From the cell containing the given text, extract its center point as (X, Y) coordinate. 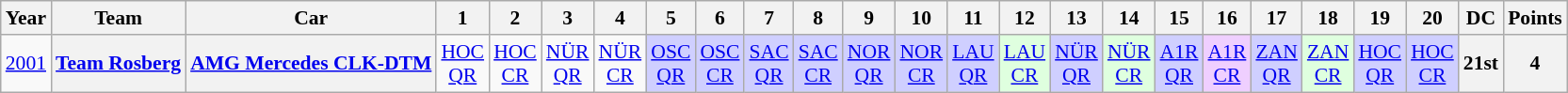
21st (1480, 64)
15 (1179, 18)
8 (818, 18)
18 (1328, 18)
A1RCR (1226, 64)
AMG Mercedes CLK-DTM (311, 64)
11 (973, 18)
6 (719, 18)
Points (1535, 18)
NORCR (921, 64)
ZANCR (1328, 64)
DC (1480, 18)
OSCQR (671, 64)
19 (1380, 18)
17 (1276, 18)
12 (1025, 18)
10 (921, 18)
1 (462, 18)
2 (515, 18)
OSCCR (719, 64)
SACCR (818, 64)
Year (26, 18)
ZANQR (1276, 64)
9 (869, 18)
NORQR (869, 64)
7 (768, 18)
3 (568, 18)
Team Rosberg (119, 64)
LAUQR (973, 64)
Car (311, 18)
SACQR (768, 64)
5 (671, 18)
A1RQR (1179, 64)
2001 (26, 64)
LAUCR (1025, 64)
20 (1432, 18)
14 (1129, 18)
13 (1076, 18)
16 (1226, 18)
Team (119, 18)
